Search for the cell housing the specified text and yield its (x, y) center coordinate. 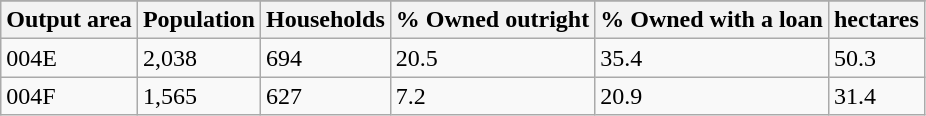
004E (70, 58)
004F (70, 96)
627 (325, 96)
hectares (876, 20)
50.3 (876, 58)
Households (325, 20)
35.4 (712, 58)
694 (325, 58)
% Owned outright (492, 20)
Population (198, 20)
1,565 (198, 96)
Output area (70, 20)
20.5 (492, 58)
2,038 (198, 58)
20.9 (712, 96)
7.2 (492, 96)
% Owned with a loan (712, 20)
31.4 (876, 96)
